Output the (x, y) coordinate of the center of the cell containing the given text.  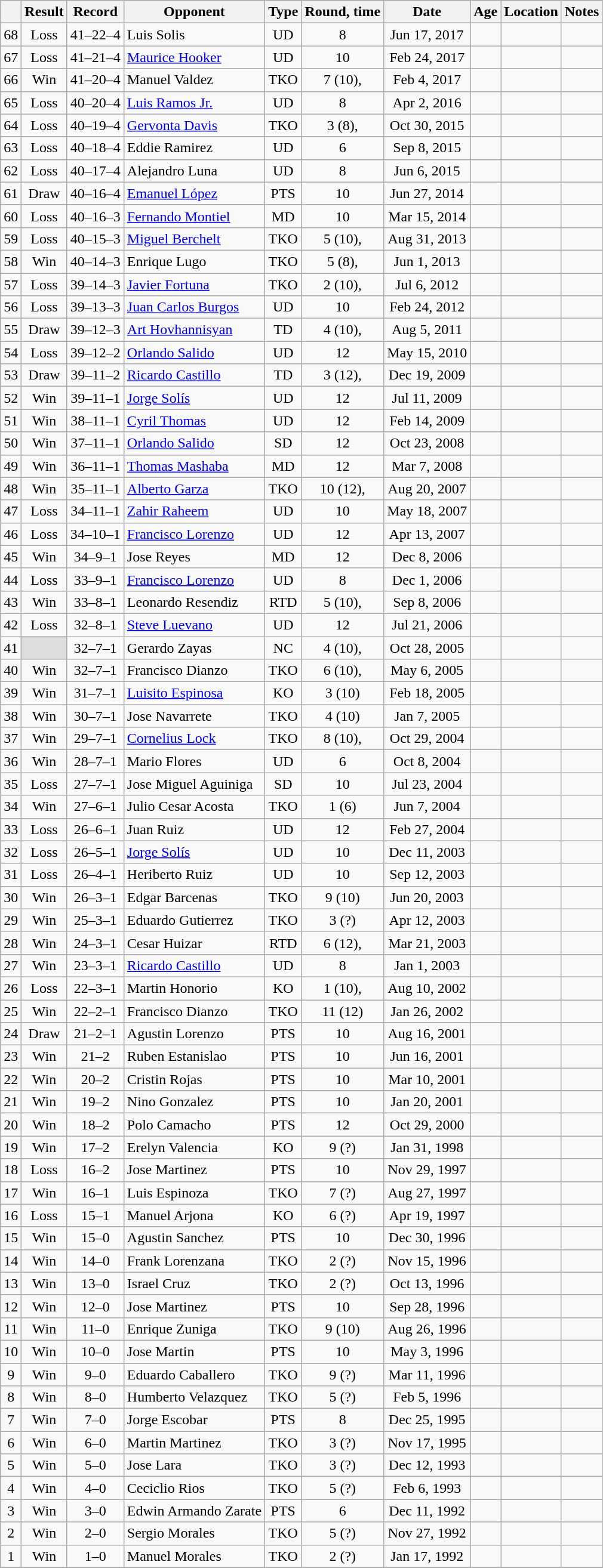
28 (11, 943)
39–13–3 (96, 307)
40–16–3 (96, 216)
68 (11, 35)
Oct 28, 2005 (427, 647)
4 (10) (343, 716)
Jan 1, 2003 (427, 965)
40–19–4 (96, 125)
Frank Lorenzana (194, 1261)
40 (11, 671)
Agustin Lorenzo (194, 1034)
12–0 (96, 1306)
Dec 19, 2009 (427, 375)
20–2 (96, 1079)
30 (11, 897)
34–10–1 (96, 534)
Mario Flores (194, 761)
17 (11, 1193)
8–0 (96, 1397)
1 (6) (343, 807)
Jun 16, 2001 (427, 1057)
Nino Gonzalez (194, 1102)
Apr 12, 2003 (427, 920)
46 (11, 534)
Oct 23, 2008 (427, 443)
25 (11, 1011)
5 (11, 1465)
Feb 24, 2017 (427, 57)
21–2 (96, 1057)
39–11–2 (96, 375)
59 (11, 239)
Gerardo Zayas (194, 647)
18–2 (96, 1125)
3–0 (96, 1511)
37 (11, 739)
27–6–1 (96, 807)
66 (11, 80)
May 15, 2010 (427, 353)
Sep 8, 2015 (427, 148)
Cesar Huizar (194, 943)
Dec 25, 1995 (427, 1420)
Aug 20, 2007 (427, 489)
7 (?) (343, 1193)
Manuel Morales (194, 1556)
30–7–1 (96, 716)
Notes (582, 12)
NC (283, 647)
24 (11, 1034)
Juan Ruiz (194, 829)
Heriberto Ruiz (194, 875)
Dec 1, 2006 (427, 579)
Humberto Velazquez (194, 1397)
52 (11, 398)
34 (11, 807)
41–22–4 (96, 35)
33 (11, 829)
Jun 6, 2015 (427, 171)
65 (11, 103)
3 (10) (343, 693)
Jul 21, 2006 (427, 625)
Jul 6, 2012 (427, 285)
Alberto Garza (194, 489)
39–14–3 (96, 285)
21 (11, 1102)
2 (11, 1533)
Thomas Mashaba (194, 466)
8 (10), (343, 739)
Luis Espinoza (194, 1193)
3 (11, 1511)
40–20–4 (96, 103)
Result (44, 12)
35 (11, 784)
9 (11, 1374)
48 (11, 489)
26–4–1 (96, 875)
3 (12), (343, 375)
Steve Luevano (194, 625)
Apr 2, 2016 (427, 103)
32 (11, 852)
23–3–1 (96, 965)
Enrique Zuniga (194, 1329)
Aug 10, 2002 (427, 988)
33–9–1 (96, 579)
Jun 27, 2014 (427, 193)
Jose Miguel Aguiniga (194, 784)
24–3–1 (96, 943)
40–14–3 (96, 261)
4–0 (96, 1488)
5 (8), (343, 261)
45 (11, 557)
Mar 7, 2008 (427, 466)
Erelyn Valencia (194, 1147)
26 (11, 988)
Apr 19, 1997 (427, 1215)
Oct 8, 2004 (427, 761)
15–1 (96, 1215)
26–5–1 (96, 852)
9–0 (96, 1374)
37–11–1 (96, 443)
41–21–4 (96, 57)
May 3, 1996 (427, 1351)
Nov 15, 1996 (427, 1261)
Type (283, 12)
36 (11, 761)
Martin Martinez (194, 1443)
Oct 29, 2004 (427, 739)
11 (11, 1329)
63 (11, 148)
May 6, 2005 (427, 671)
54 (11, 353)
27 (11, 965)
51 (11, 421)
Luis Ramos Jr. (194, 103)
61 (11, 193)
Mar 15, 2014 (427, 216)
Record (96, 12)
Feb 6, 1993 (427, 1488)
41 (11, 647)
Jan 20, 2001 (427, 1102)
49 (11, 466)
39–12–3 (96, 330)
67 (11, 57)
Gervonta Davis (194, 125)
Round, time (343, 12)
Art Hovhannisyan (194, 330)
11 (12) (343, 1011)
Dec 30, 1996 (427, 1238)
Manuel Valdez (194, 80)
Alejandro Luna (194, 171)
Date (427, 12)
Sergio Morales (194, 1533)
Nov 29, 1997 (427, 1170)
2 (10), (343, 285)
Javier Fortuna (194, 285)
Leonardo Resendiz (194, 602)
Sep 8, 2006 (427, 602)
Eddie Ramirez (194, 148)
28–7–1 (96, 761)
34–9–1 (96, 557)
50 (11, 443)
Aug 31, 2013 (427, 239)
Juan Carlos Burgos (194, 307)
Dec 11, 1992 (427, 1511)
Jose Martin (194, 1351)
18 (11, 1170)
56 (11, 307)
Aug 16, 2001 (427, 1034)
Jun 7, 2004 (427, 807)
Jose Reyes (194, 557)
Aug 27, 1997 (427, 1193)
43 (11, 602)
44 (11, 579)
Eduardo Caballero (194, 1374)
35–11–1 (96, 489)
6 (12), (343, 943)
6 (?) (343, 1215)
Polo Camacho (194, 1125)
5–0 (96, 1465)
40–18–4 (96, 148)
40–16–4 (96, 193)
Agustin Sanchez (194, 1238)
22–2–1 (96, 1011)
40–15–3 (96, 239)
10 (12), (343, 489)
Edwin Armando Zarate (194, 1511)
Maurice Hooker (194, 57)
25–3–1 (96, 920)
Sep 28, 1996 (427, 1306)
29 (11, 920)
Cornelius Lock (194, 739)
Zahir Raheem (194, 511)
39–11–1 (96, 398)
29–7–1 (96, 739)
39 (11, 693)
Feb 14, 2009 (427, 421)
36–11–1 (96, 466)
Apr 13, 2007 (427, 534)
6 (10), (343, 671)
Oct 29, 2000 (427, 1125)
Nov 17, 1995 (427, 1443)
13 (11, 1283)
3 (8), (343, 125)
7 (10), (343, 80)
Miguel Berchelt (194, 239)
Feb 24, 2012 (427, 307)
13–0 (96, 1283)
21–2–1 (96, 1034)
Jun 20, 2003 (427, 897)
Oct 13, 1996 (427, 1283)
Luisito Espinosa (194, 693)
11–0 (96, 1329)
1 (11, 1556)
Jose Lara (194, 1465)
Emanuel López (194, 193)
27–7–1 (96, 784)
Luis Solis (194, 35)
62 (11, 171)
Ceciclio Rios (194, 1488)
15–0 (96, 1238)
14 (11, 1261)
32–8–1 (96, 625)
Martin Honorio (194, 988)
16–2 (96, 1170)
Ruben Estanislao (194, 1057)
Aug 5, 2011 (427, 330)
38–11–1 (96, 421)
Feb 27, 2004 (427, 829)
Mar 10, 2001 (427, 1079)
Feb 4, 2017 (427, 80)
Cyril Thomas (194, 421)
Dec 11, 2003 (427, 852)
Jorge Escobar (194, 1420)
Eduardo Gutierrez (194, 920)
33–8–1 (96, 602)
19 (11, 1147)
2–0 (96, 1533)
Oct 30, 2015 (427, 125)
14–0 (96, 1261)
39–12–2 (96, 353)
Jan 17, 1992 (427, 1556)
Dec 12, 1993 (427, 1465)
10–0 (96, 1351)
Jun 1, 2013 (427, 261)
58 (11, 261)
Jun 17, 2017 (427, 35)
Jul 23, 2004 (427, 784)
Dec 8, 2006 (427, 557)
May 18, 2007 (427, 511)
Edgar Barcenas (194, 897)
20 (11, 1125)
Mar 11, 1996 (427, 1374)
34–11–1 (96, 511)
Enrique Lugo (194, 261)
26–3–1 (96, 897)
15 (11, 1238)
53 (11, 375)
Jul 11, 2009 (427, 398)
Feb 18, 2005 (427, 693)
7 (11, 1420)
38 (11, 716)
57 (11, 285)
26–6–1 (96, 829)
42 (11, 625)
Age (486, 12)
23 (11, 1057)
47 (11, 511)
17–2 (96, 1147)
1–0 (96, 1556)
16 (11, 1215)
60 (11, 216)
22–3–1 (96, 988)
Feb 5, 1996 (427, 1397)
19–2 (96, 1102)
Aug 26, 1996 (427, 1329)
6–0 (96, 1443)
31–7–1 (96, 693)
55 (11, 330)
Israel Cruz (194, 1283)
Jose Navarrete (194, 716)
Julio Cesar Acosta (194, 807)
Manuel Arjona (194, 1215)
Opponent (194, 12)
1 (10), (343, 988)
31 (11, 875)
Jan 26, 2002 (427, 1011)
Location (531, 12)
41–20–4 (96, 80)
Sep 12, 2003 (427, 875)
Cristin Rojas (194, 1079)
7–0 (96, 1420)
64 (11, 125)
4 (11, 1488)
22 (11, 1079)
16–1 (96, 1193)
Mar 21, 2003 (427, 943)
40–17–4 (96, 171)
Jan 31, 1998 (427, 1147)
Fernando Montiel (194, 216)
Nov 27, 1992 (427, 1533)
Jan 7, 2005 (427, 716)
